Search for the cell housing the specified text and yield its [X, Y] center coordinate. 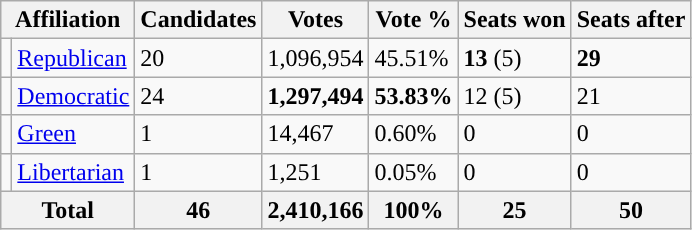
Democratic [74, 96]
Libertarian [74, 172]
100% [414, 210]
1,096,954 [316, 58]
24 [198, 96]
53.83% [414, 96]
Green [74, 134]
21 [631, 96]
29 [631, 58]
25 [514, 210]
Vote % [414, 20]
14,467 [316, 134]
12 (5) [514, 96]
13 (5) [514, 58]
1,297,494 [316, 96]
Candidates [198, 20]
Votes [316, 20]
50 [631, 210]
Affiliation [68, 20]
Republican [74, 58]
2,410,166 [316, 210]
46 [198, 210]
Seats won [514, 20]
45.51% [414, 58]
0.05% [414, 172]
20 [198, 58]
Total [68, 210]
0.60% [414, 134]
1,251 [316, 172]
Seats after [631, 20]
